Find where the given text appears and provide that cell's center as [X, Y] coordinate. 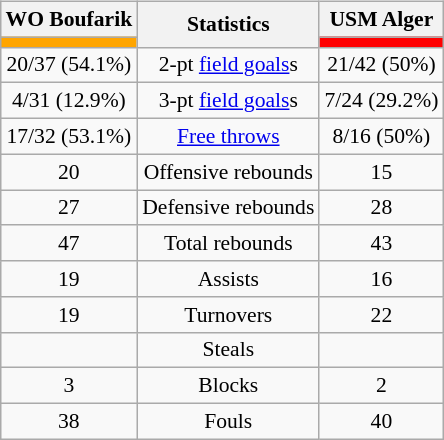
28 [381, 208]
17/32 (53.1%) [70, 136]
8/16 (50%) [381, 136]
27 [70, 208]
7/24 (29.2%) [381, 101]
Statistics [228, 24]
Blocks [228, 386]
38 [70, 421]
WO Boufarik [70, 19]
40 [381, 421]
USM Alger [381, 19]
Offensive rebounds [228, 172]
20/37 (54.1%) [70, 65]
3-pt field goalss [228, 101]
Defensive rebounds [228, 208]
2 [381, 386]
15 [381, 172]
21/42 (50%) [381, 65]
Total rebounds [228, 243]
Free throws [228, 136]
20 [70, 172]
Turnovers [228, 314]
Assists [228, 279]
2-pt field goalss [228, 65]
4/31 (12.9%) [70, 101]
43 [381, 243]
Fouls [228, 421]
Steals [228, 350]
16 [381, 279]
22 [381, 314]
3 [70, 386]
47 [70, 243]
